Return the (X, Y) coordinate for the center point of the cell that contains the specified text.  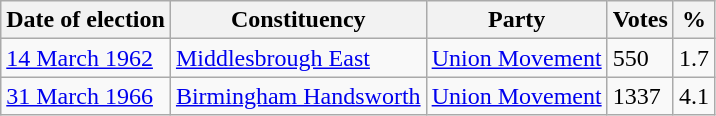
Party (516, 20)
Birmingham Handsworth (298, 96)
1.7 (694, 58)
4.1 (694, 96)
Date of election (86, 20)
31 March 1966 (86, 96)
1337 (640, 96)
Middlesbrough East (298, 58)
14 March 1962 (86, 58)
Constituency (298, 20)
% (694, 20)
Votes (640, 20)
550 (640, 58)
